Search for the cell housing the specified text and yield its [x, y] center coordinate. 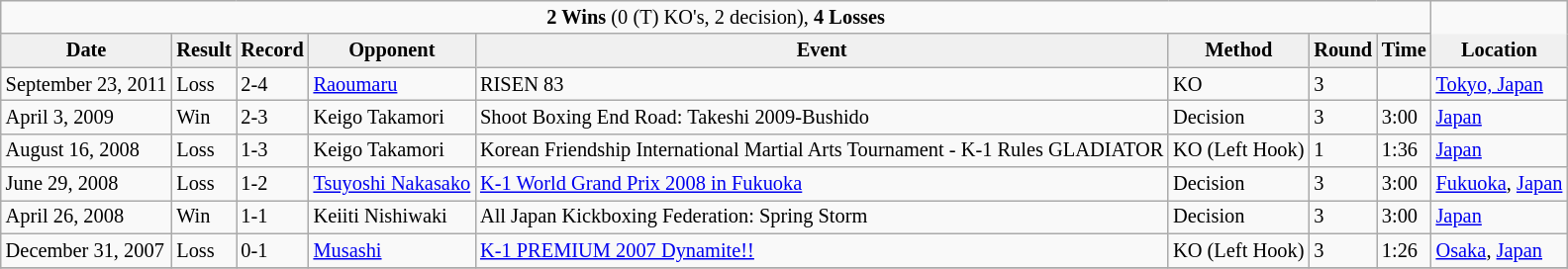
December 31, 2007 [87, 250]
August 16, 2008 [87, 150]
Osaka, Japan [1500, 250]
2-3 [273, 118]
Tsuyoshi Nakasako [392, 184]
2-4 [273, 84]
1:36 [1404, 150]
Date [87, 50]
Record [273, 50]
RISEN 83 [822, 84]
April 26, 2008 [87, 218]
Location [1500, 50]
Round [1342, 50]
0-1 [273, 250]
April 3, 2009 [87, 118]
Shoot Boxing End Road: Takeshi 2009-Bushido [822, 118]
Event [822, 50]
K-1 World Grand Prix 2008 in Fukuoka [822, 184]
Raoumaru [392, 84]
1 [1342, 150]
1:26 [1404, 250]
Result [204, 50]
Keiiti Nishiwaki [392, 218]
1-1 [273, 218]
1-3 [273, 150]
All Japan Kickboxing Federation: Spring Storm [822, 218]
Method [1238, 50]
Tokyo, Japan [1500, 84]
Musashi [392, 250]
September 23, 2011 [87, 84]
Fukuoka, Japan [1500, 184]
K-1 PREMIUM 2007 Dynamite!! [822, 250]
KO [1238, 84]
Korean Friendship International Martial Arts Tournament - K-1 Rules GLADIATOR [822, 150]
June 29, 2008 [87, 184]
Opponent [392, 50]
Time [1404, 50]
2 Wins (0 (T) KO's, 2 decision), 4 Losses [717, 18]
1-2 [273, 184]
